Search for the cell housing the specified text and yield its [x, y] center coordinate. 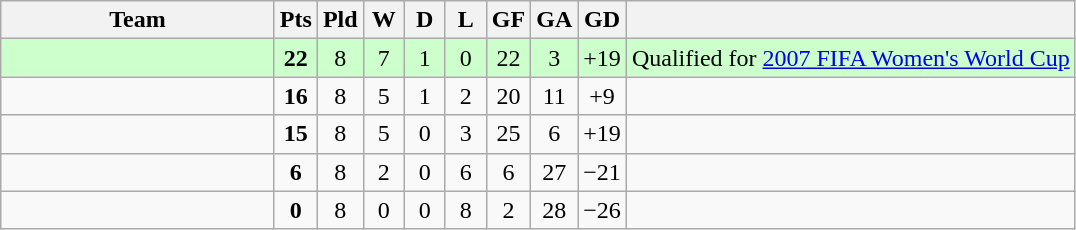
GA [554, 20]
11 [554, 96]
Pts [296, 20]
27 [554, 172]
7 [384, 58]
GF [508, 20]
W [384, 20]
28 [554, 210]
−26 [602, 210]
Team [138, 20]
Pld [340, 20]
L [466, 20]
Qualified for 2007 FIFA Women's World Cup [850, 58]
15 [296, 134]
25 [508, 134]
−21 [602, 172]
20 [508, 96]
+9 [602, 96]
GD [602, 20]
16 [296, 96]
D [424, 20]
